For the text-containing cell, return its midpoint in [X, Y] coordinate format. 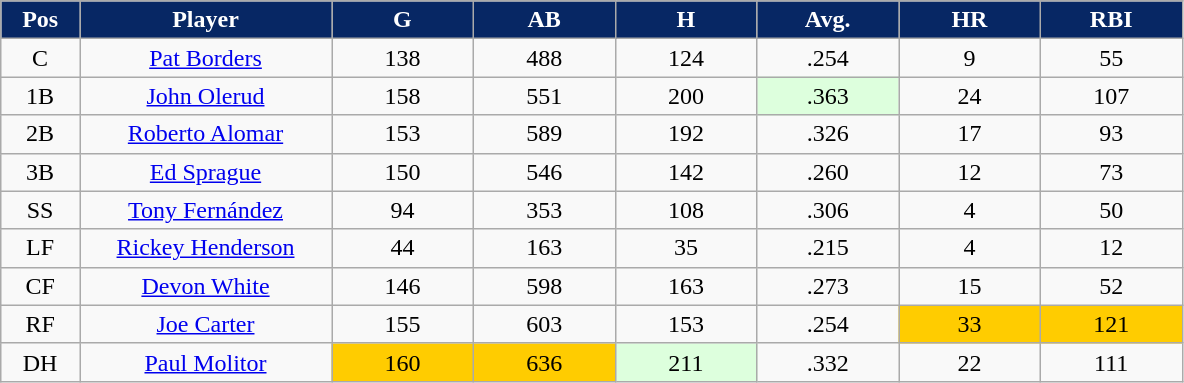
CF [40, 286]
108 [686, 210]
150 [403, 172]
C [40, 58]
Joe Carter [206, 324]
17 [970, 134]
.326 [828, 134]
.215 [828, 248]
353 [544, 210]
160 [403, 362]
HR [970, 20]
138 [403, 58]
94 [403, 210]
.363 [828, 96]
55 [1111, 58]
93 [1111, 134]
636 [544, 362]
33 [970, 324]
.273 [828, 286]
John Olerud [206, 96]
598 [544, 286]
Tony Fernández [206, 210]
LF [40, 248]
SS [40, 210]
211 [686, 362]
111 [1111, 362]
Paul Molitor [206, 362]
3B [40, 172]
Player [206, 20]
Pos [40, 20]
158 [403, 96]
546 [544, 172]
H [686, 20]
RBI [1111, 20]
15 [970, 286]
Pat Borders [206, 58]
603 [544, 324]
24 [970, 96]
.332 [828, 362]
35 [686, 248]
Ed Sprague [206, 172]
Avg. [828, 20]
RF [40, 324]
G [403, 20]
142 [686, 172]
Roberto Alomar [206, 134]
124 [686, 58]
.260 [828, 172]
121 [1111, 324]
155 [403, 324]
1B [40, 96]
488 [544, 58]
.306 [828, 210]
DH [40, 362]
200 [686, 96]
50 [1111, 210]
551 [544, 96]
52 [1111, 286]
9 [970, 58]
2B [40, 134]
44 [403, 248]
146 [403, 286]
73 [1111, 172]
Devon White [206, 286]
Rickey Henderson [206, 248]
107 [1111, 96]
192 [686, 134]
22 [970, 362]
589 [544, 134]
AB [544, 20]
